From the cell containing the given text, extract its center point as (X, Y) coordinate. 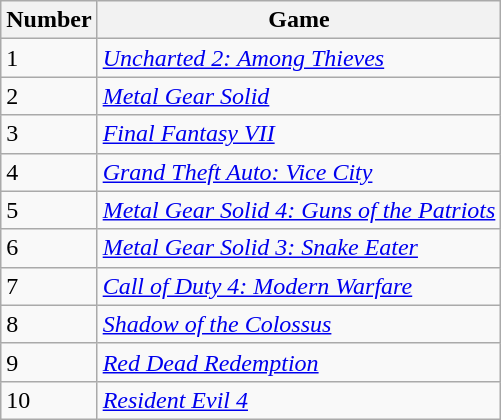
Resident Evil 4 (299, 400)
Final Fantasy VII (299, 134)
10 (49, 400)
6 (49, 248)
Uncharted 2: Among Thieves (299, 58)
2 (49, 96)
4 (49, 172)
Grand Theft Auto: Vice City (299, 172)
7 (49, 286)
Metal Gear Solid (299, 96)
Game (299, 20)
5 (49, 210)
3 (49, 134)
Metal Gear Solid 4: Guns of the Patriots (299, 210)
9 (49, 362)
Call of Duty 4: Modern Warfare (299, 286)
Shadow of the Colossus (299, 324)
Metal Gear Solid 3: Snake Eater (299, 248)
Red Dead Redemption (299, 362)
1 (49, 58)
8 (49, 324)
Number (49, 20)
